Identify which cell holds the provided text, then report its [x, y] central coordinate. 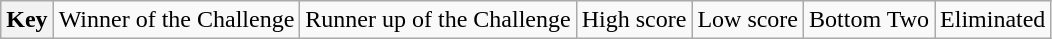
Bottom Two [870, 20]
Winner of the Challenge [176, 20]
Runner up of the Challenge [438, 20]
Key [27, 20]
Low score [748, 20]
Eliminated [993, 20]
High score [634, 20]
